Pinpoint the cell where the given text exists, returning its (x, y) midpoint coordinate. 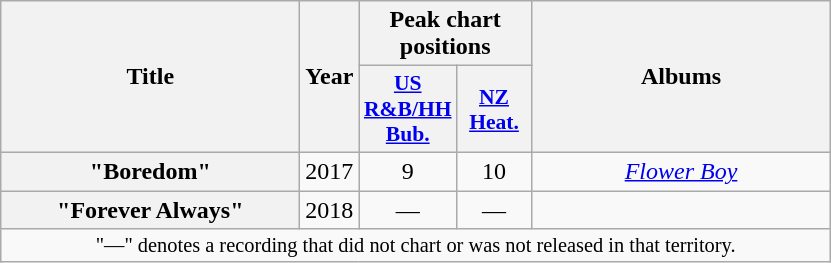
US R&B/HH Bub. (408, 110)
10 (494, 171)
Year (330, 77)
Flower Boy (680, 171)
Peak chart positions (446, 34)
NZHeat. (494, 110)
"—" denotes a recording that did not chart or was not released in that territory. (416, 246)
"Forever Always" (150, 209)
"Boredom" (150, 171)
9 (408, 171)
Albums (680, 77)
2018 (330, 209)
Title (150, 77)
2017 (330, 171)
